Identify which cell holds the provided text, then report its (x, y) central coordinate. 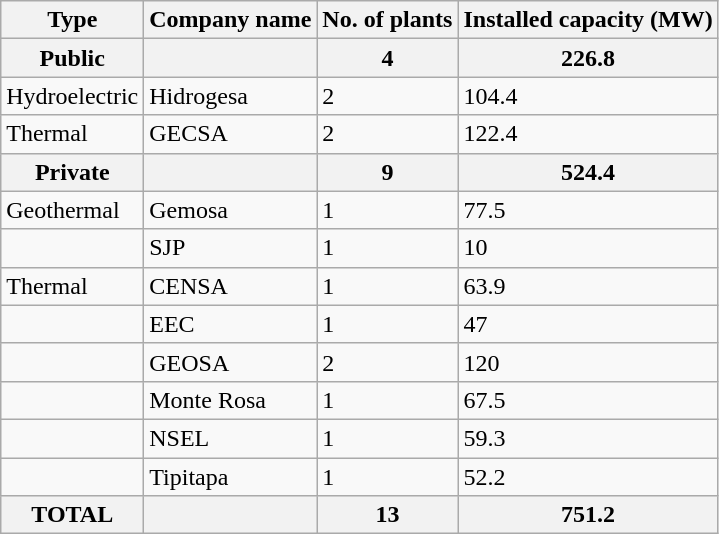
Geothermal (72, 210)
CENSA (230, 286)
Hidrogesa (230, 96)
EEC (230, 324)
524.4 (588, 172)
226.8 (588, 58)
104.4 (588, 96)
NSEL (230, 438)
4 (388, 58)
Private (72, 172)
77.5 (588, 210)
No. of plants (388, 20)
47 (588, 324)
Tipitapa (230, 477)
Public (72, 58)
13 (388, 515)
59.3 (588, 438)
SJP (230, 248)
122.4 (588, 134)
10 (588, 248)
120 (588, 362)
TOTAL (72, 515)
9 (388, 172)
Monte Rosa (230, 400)
Hydroelectric (72, 96)
751.2 (588, 515)
GECSA (230, 134)
Gemosa (230, 210)
63.9 (588, 286)
52.2 (588, 477)
GEOSA (230, 362)
67.5 (588, 400)
Installed capacity (MW) (588, 20)
Company name (230, 20)
Type (72, 20)
